From the cell containing the given text, extract its center point as [x, y] coordinate. 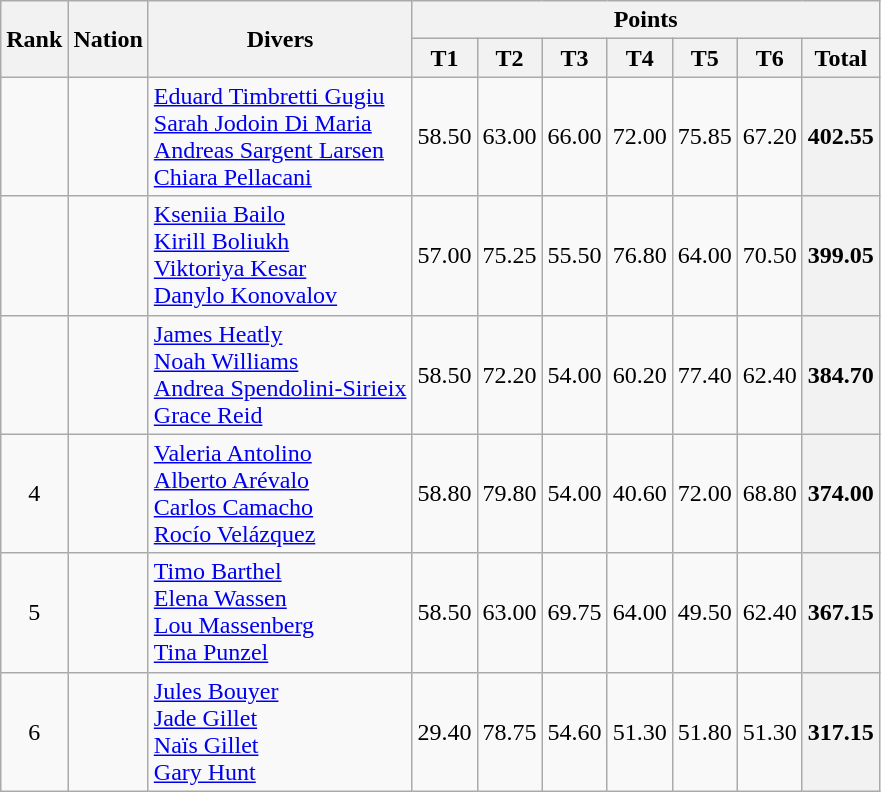
399.05 [840, 256]
Divers [280, 39]
75.85 [704, 136]
Valeria AntolinoAlberto ArévaloCarlos CamachoRocío Velázquez [280, 494]
T6 [770, 58]
57.00 [444, 256]
5 [34, 612]
29.40 [444, 732]
Points [646, 20]
68.80 [770, 494]
70.50 [770, 256]
58.80 [444, 494]
77.40 [704, 374]
75.25 [510, 256]
T4 [640, 58]
T1 [444, 58]
T2 [510, 58]
Eduard Timbretti GugiuSarah Jodoin Di MariaAndreas Sargent LarsenChiara Pellacani [280, 136]
384.70 [840, 374]
72.20 [510, 374]
6 [34, 732]
T3 [574, 58]
367.15 [840, 612]
55.50 [574, 256]
79.80 [510, 494]
49.50 [704, 612]
54.60 [574, 732]
40.60 [640, 494]
60.20 [640, 374]
374.00 [840, 494]
Nation [108, 39]
51.80 [704, 732]
Rank [34, 39]
76.80 [640, 256]
Kseniia BailoKirill BoliukhViktoriya KesarDanylo Konovalov [280, 256]
Total [840, 58]
James HeatlyNoah WilliamsAndrea Spendolini-SirieixGrace Reid [280, 374]
Jules BouyerJade GilletNaïs GilletGary Hunt [280, 732]
317.15 [840, 732]
67.20 [770, 136]
66.00 [574, 136]
Timo BarthelElena WassenLou MassenbergTina Punzel [280, 612]
78.75 [510, 732]
4 [34, 494]
402.55 [840, 136]
69.75 [574, 612]
T5 [704, 58]
